Determine the (x, y) coordinate at the center of the cell enclosing the given text.  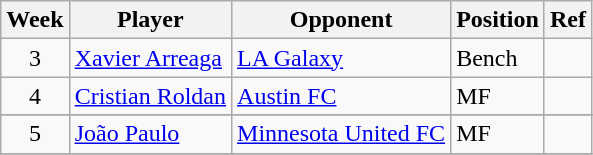
5 (35, 134)
Ref (568, 20)
Cristian Roldan (150, 96)
LA Galaxy (342, 58)
4 (35, 96)
Xavier Arreaga (150, 58)
3 (35, 58)
Austin FC (342, 96)
Bench (498, 58)
Minnesota United FC (342, 134)
João Paulo (150, 134)
Player (150, 20)
Position (498, 20)
Opponent (342, 20)
Week (35, 20)
